Scan for the cell matching the given text and deliver its (x, y) coordinate at center. 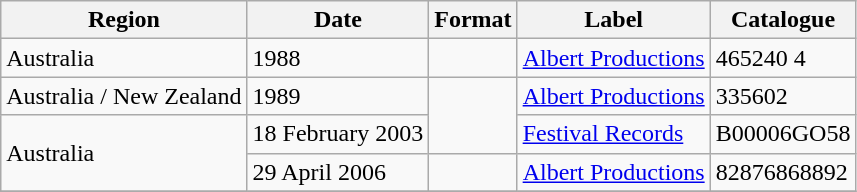
1988 (338, 58)
Label (614, 20)
Catalogue (783, 20)
Date (338, 20)
Australia / New Zealand (124, 96)
18 February 2003 (338, 134)
335602 (783, 96)
B00006GO58 (783, 134)
29 April 2006 (338, 172)
82876868892 (783, 172)
Format (473, 20)
1989 (338, 96)
Festival Records (614, 134)
465240 4 (783, 58)
Region (124, 20)
